Pinpoint the cell where the given text exists, returning its (x, y) midpoint coordinate. 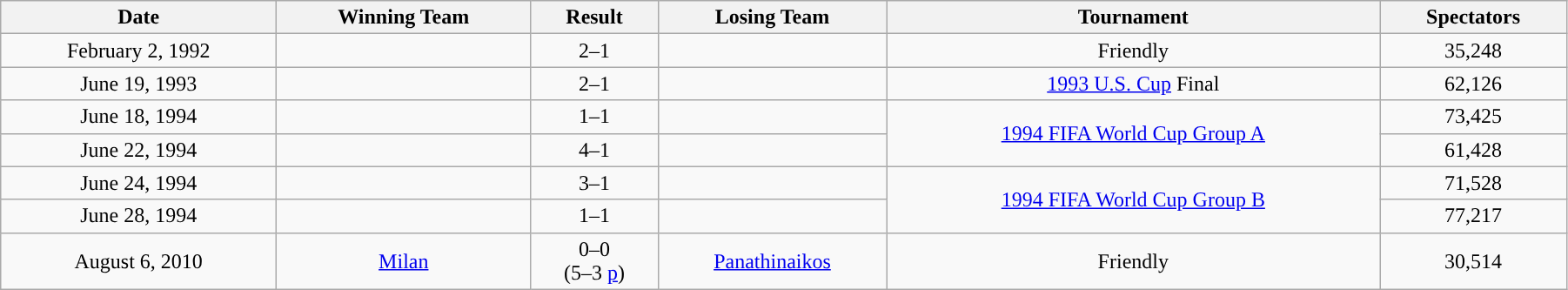
June 28, 1994 (139, 216)
August 6, 2010 (139, 261)
Date (139, 17)
71,528 (1474, 183)
3–1 (594, 183)
Winning Team (404, 17)
77,217 (1474, 216)
62,126 (1474, 84)
Result (594, 17)
30,514 (1474, 261)
1994 FIFA World Cup Group A (1133, 133)
61,428 (1474, 150)
Tournament (1133, 17)
June 22, 1994 (139, 150)
February 2, 1992 (139, 51)
June 19, 1993 (139, 84)
0–0(5–3 p) (594, 261)
Spectators (1474, 17)
1994 FIFA World Cup Group B (1133, 199)
1993 U.S. Cup Final (1133, 84)
Panathinaikos (773, 261)
Milan (404, 261)
June 24, 1994 (139, 183)
Losing Team (773, 17)
73,425 (1474, 117)
June 18, 1994 (139, 117)
4–1 (594, 150)
35,248 (1474, 51)
